Output the (x, y) coordinate of the center of the cell containing the given text.  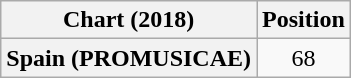
Chart (2018) (129, 20)
68 (304, 58)
Spain (PROMUSICAE) (129, 58)
Position (304, 20)
